Return (X, Y) of the center of cell containing provided text 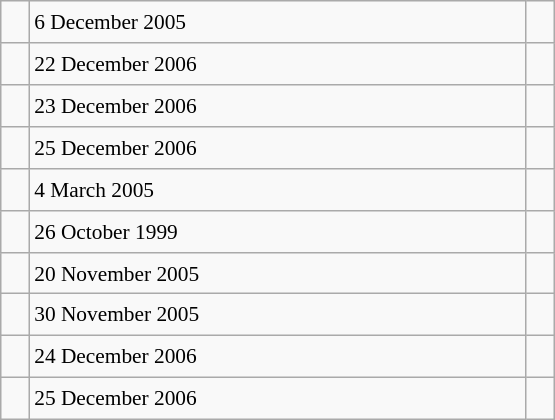
6 December 2005 (278, 22)
20 November 2005 (278, 273)
23 December 2006 (278, 106)
26 October 1999 (278, 231)
24 December 2006 (278, 357)
30 November 2005 (278, 315)
4 March 2005 (278, 189)
22 December 2006 (278, 64)
